Output the (x, y) coordinate of the center of the cell containing the given text.  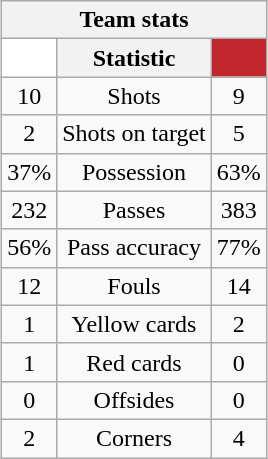
Possession (134, 172)
9 (238, 96)
Shots on target (134, 134)
Offsides (134, 400)
4 (238, 438)
56% (30, 248)
10 (30, 96)
Pass accuracy (134, 248)
12 (30, 286)
77% (238, 248)
Team stats (134, 20)
Red cards (134, 362)
37% (30, 172)
Yellow cards (134, 324)
63% (238, 172)
Fouls (134, 286)
Passes (134, 210)
5 (238, 134)
Corners (134, 438)
14 (238, 286)
383 (238, 210)
Shots (134, 96)
Statistic (134, 58)
232 (30, 210)
